Detect which cell encompasses the target text, then output its (x, y) center coordinate. 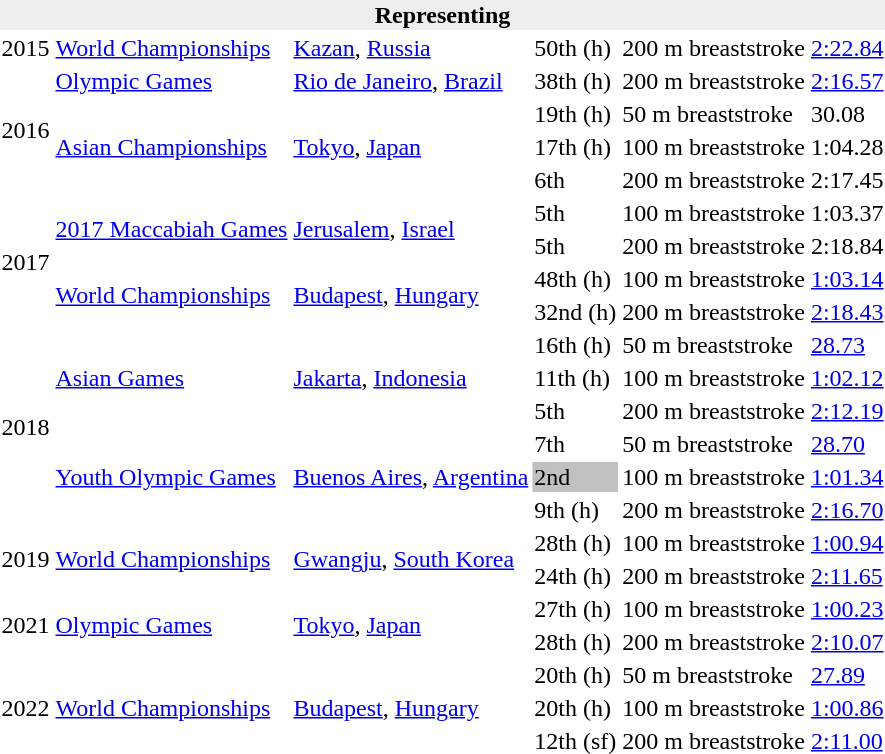
30.08 (847, 114)
7th (576, 444)
9th (h) (576, 510)
2:18.43 (847, 312)
27.89 (847, 675)
Jerusalem, Israel (411, 230)
2019 (26, 560)
Asian Championships (172, 147)
28.73 (847, 345)
2nd (576, 477)
2015 (26, 48)
2:12.19 (847, 411)
27th (h) (576, 609)
1:01.34 (847, 477)
Asian Games (172, 378)
16th (h) (576, 345)
32nd (h) (576, 312)
1:00.86 (847, 708)
48th (h) (576, 279)
Rio de Janeiro, Brazil (411, 81)
Jakarta, Indonesia (411, 378)
2017 (26, 262)
1:03.37 (847, 213)
Buenos Aires, Argentina (411, 477)
Gwangju, South Korea (411, 560)
1:03.14 (847, 279)
2:22.84 (847, 48)
38th (h) (576, 81)
Kazan, Russia (411, 48)
50th (h) (576, 48)
2:16.57 (847, 81)
1:02.12 (847, 378)
24th (h) (576, 576)
2:11.65 (847, 576)
1:00.23 (847, 609)
1:04.28 (847, 147)
2:10.07 (847, 642)
28.70 (847, 444)
2018 (26, 428)
Youth Olympic Games (172, 477)
1:00.94 (847, 543)
2:16.70 (847, 510)
2:18.84 (847, 246)
2021 (26, 626)
2:17.45 (847, 180)
17th (h) (576, 147)
Budapest, Hungary (411, 296)
2017 Maccabiah Games (172, 230)
6th (576, 180)
19th (h) (576, 114)
11th (h) (576, 378)
2016 (26, 130)
Representing (442, 15)
